Provide the (X, Y) coordinate of the cell's center where the given text is located.  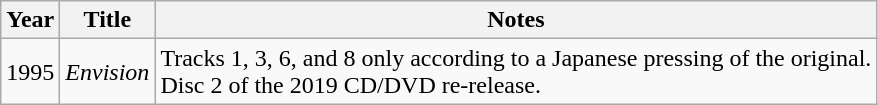
Envision (108, 72)
1995 (30, 72)
Year (30, 20)
Notes (516, 20)
Title (108, 20)
Tracks 1, 3, 6, and 8 only according to a Japanese pressing of the original.Disc 2 of the 2019 CD/DVD re-release. (516, 72)
